Extract the (X, Y) coordinate from the center of the cell holding the provided text.  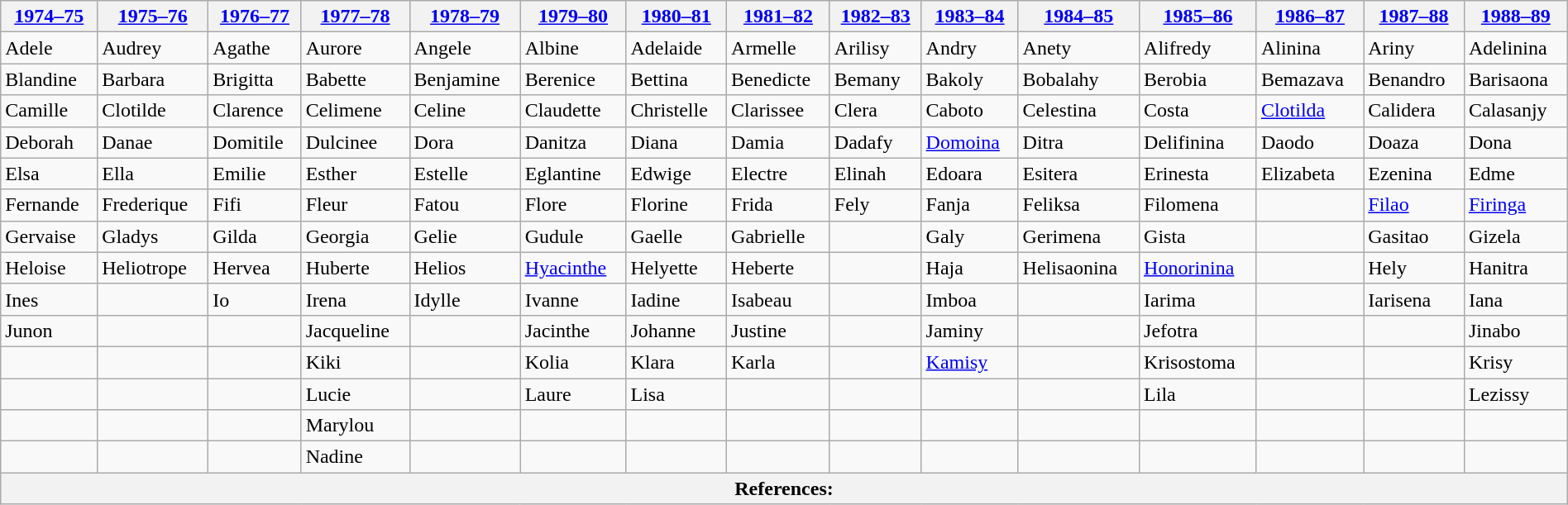
Bettina (676, 79)
Anety (1078, 48)
Adelaide (676, 48)
Lisa (676, 394)
Firinga (1515, 205)
Elinah (875, 174)
Lucie (356, 394)
Florine (676, 205)
Babette (356, 79)
Blandine (50, 79)
Damia (779, 142)
Barbara (153, 79)
Gasitao (1414, 236)
References: (784, 488)
Agathe (255, 48)
Heloise (50, 268)
Nadine (356, 457)
Calidera (1414, 111)
Esitera (1078, 174)
Armelle (779, 48)
Danae (153, 142)
Brigitta (255, 79)
Gizela (1515, 236)
Imboa (969, 299)
Benandro (1414, 79)
Gilda (255, 236)
Dulcinee (356, 142)
Kolia (573, 362)
Lila (1198, 394)
Heliotrope (153, 268)
Feliksa (1078, 205)
Elsa (50, 174)
Domoina (969, 142)
1982–83 (875, 17)
Alifredy (1198, 48)
Filomena (1198, 205)
Fely (875, 205)
Honorinina (1198, 268)
Irena (356, 299)
1986–87 (1310, 17)
Hely (1414, 268)
Iarisena (1414, 299)
1980–81 (676, 17)
Iadine (676, 299)
Diana (676, 142)
Junon (50, 331)
Frida (779, 205)
Benedicte (779, 79)
Jefotra (1198, 331)
Gelie (465, 236)
Fifi (255, 205)
1976–77 (255, 17)
1984–85 (1078, 17)
Danitza (573, 142)
Karla (779, 362)
Iana (1515, 299)
Georgia (356, 236)
Daodo (1310, 142)
Johanne (676, 331)
Celimene (356, 111)
Barisaona (1515, 79)
Adelinina (1515, 48)
Frederique (153, 205)
Andry (969, 48)
Caboto (969, 111)
1977–78 (356, 17)
Flore (573, 205)
Dora (465, 142)
Hervea (255, 268)
1974–75 (50, 17)
Gervaise (50, 236)
Ariny (1414, 48)
Kiki (356, 362)
1978–79 (465, 17)
1981–82 (779, 17)
Deborah (50, 142)
Benjamine (465, 79)
Lezissy (1515, 394)
Estelle (465, 174)
Marylou (356, 426)
Iarima (1198, 299)
Berobia (1198, 79)
Filao (1414, 205)
Krisostoma (1198, 362)
Gladys (153, 236)
Bakoly (969, 79)
Dadafy (875, 142)
Edoara (969, 174)
Costa (1198, 111)
Doaza (1414, 142)
Ivanne (573, 299)
Hanitra (1515, 268)
Krisy (1515, 362)
Jacqueline (356, 331)
Dona (1515, 142)
Justine (779, 331)
1985–86 (1198, 17)
Jaminy (969, 331)
1979–80 (573, 17)
Erinesta (1198, 174)
Celine (465, 111)
Bobalahy (1078, 79)
Bemany (875, 79)
Idylle (465, 299)
1988–89 (1515, 17)
1983–84 (969, 17)
Helisaonina (1078, 268)
Berenice (573, 79)
Isabeau (779, 299)
Clarissee (779, 111)
1987–88 (1414, 17)
Celestina (1078, 111)
Gabrielle (779, 236)
Clotilda (1310, 111)
Jinabo (1515, 331)
1975–76 (153, 17)
Arilisy (875, 48)
Gista (1198, 236)
Kamisy (969, 362)
Ines (50, 299)
Ella (153, 174)
Huberte (356, 268)
Helios (465, 268)
Io (255, 299)
Edme (1515, 174)
Electre (779, 174)
Aurore (356, 48)
Audrey (153, 48)
Clera (875, 111)
Heberte (779, 268)
Fleur (356, 205)
Esther (356, 174)
Claudette (573, 111)
Ezenina (1414, 174)
Edwige (676, 174)
Galy (969, 236)
Haja (969, 268)
Fernande (50, 205)
Eglantine (573, 174)
Domitile (255, 142)
Adele (50, 48)
Laure (573, 394)
Hyacinthe (573, 268)
Gaelle (676, 236)
Fanja (969, 205)
Fatou (465, 205)
Gudule (573, 236)
Clarence (255, 111)
Christelle (676, 111)
Elizabeta (1310, 174)
Clotilde (153, 111)
Gerimena (1078, 236)
Emilie (255, 174)
Klara (676, 362)
Bemazava (1310, 79)
Calasanjy (1515, 111)
Angele (465, 48)
Delifinina (1198, 142)
Albine (573, 48)
Camille (50, 111)
Jacinthe (573, 331)
Alinina (1310, 48)
Ditra (1078, 142)
Helyette (676, 268)
